Determine the (X, Y) coordinate at the center of the cell enclosing the given text.  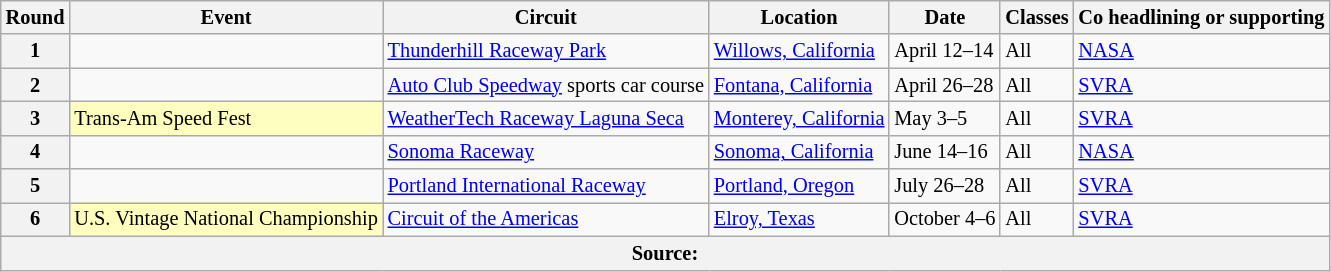
Fontana, California (799, 85)
Monterey, California (799, 118)
October 4–6 (944, 219)
6 (36, 219)
Portland International Raceway (546, 186)
U.S. Vintage National Championship (226, 219)
5 (36, 186)
Willows, California (799, 51)
July 26–28 (944, 186)
Date (944, 17)
Round (36, 17)
3 (36, 118)
Location (799, 17)
4 (36, 152)
Source: (666, 253)
Elroy, Texas (799, 219)
Thunderhill Raceway Park (546, 51)
Sonoma Raceway (546, 152)
Co headlining or supporting (1202, 17)
April 12–14 (944, 51)
June 14–16 (944, 152)
April 26–28 (944, 85)
WeatherTech Raceway Laguna Seca (546, 118)
Circuit of the Americas (546, 219)
Portland, Oregon (799, 186)
Sonoma, California (799, 152)
Event (226, 17)
Auto Club Speedway sports car course (546, 85)
Trans-Am Speed Fest (226, 118)
1 (36, 51)
May 3–5 (944, 118)
Classes (1036, 17)
Circuit (546, 17)
2 (36, 85)
